Search for the cell housing the specified text and yield its [x, y] center coordinate. 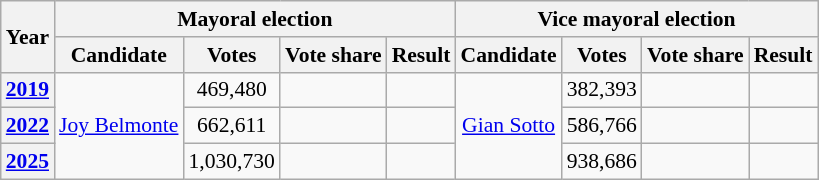
Year [28, 36]
662,611 [231, 126]
Joy Belmonte [118, 126]
2019 [28, 90]
586,766 [602, 126]
382,393 [602, 90]
Gian Sotto [509, 126]
938,686 [602, 162]
Mayoral election [254, 19]
2022 [28, 126]
1,030,730 [231, 162]
Vice mayoral election [637, 19]
2025 [28, 162]
469,480 [231, 90]
